Locate the cell with the specified text and output its (x, y) center coordinate. 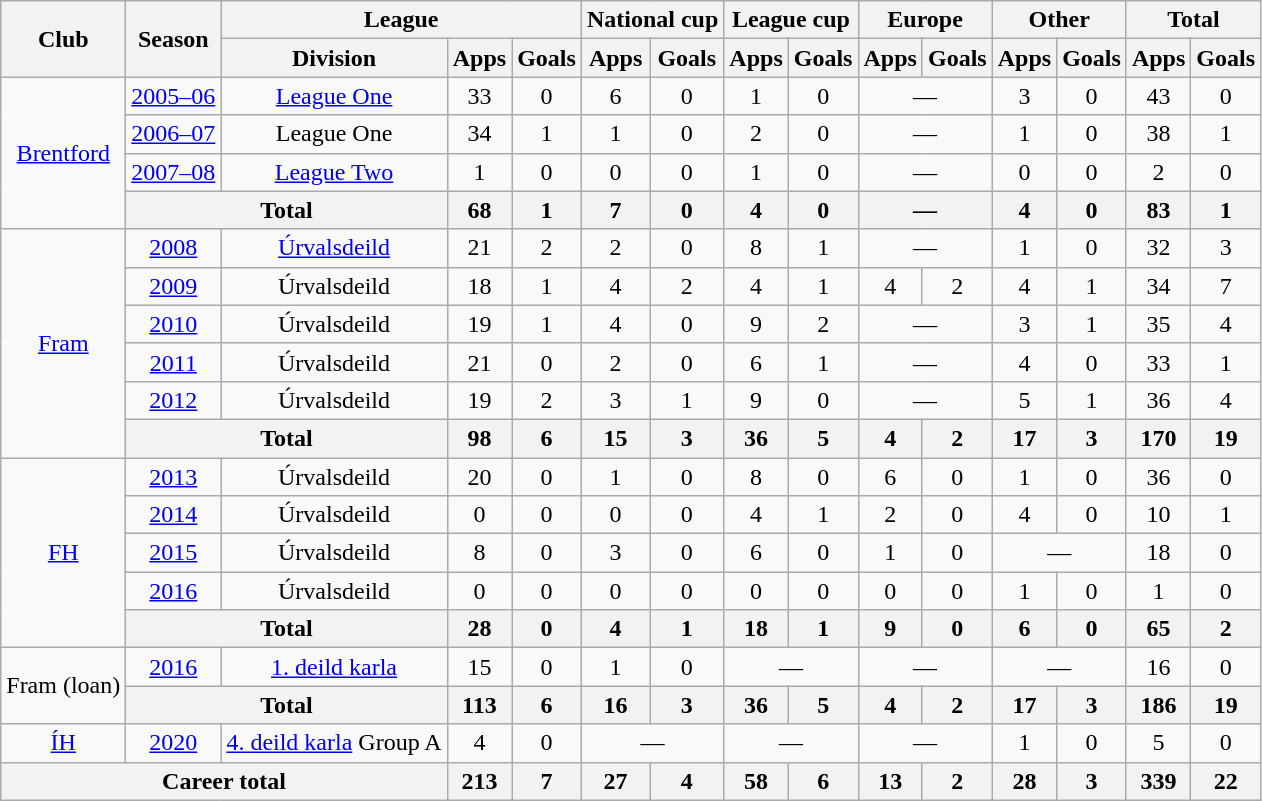
2011 (174, 362)
22 (1226, 781)
2012 (174, 400)
FH (64, 553)
Season (174, 39)
2014 (174, 515)
113 (479, 705)
2010 (174, 324)
Career total (224, 781)
National cup (652, 20)
Europe (925, 20)
2020 (174, 743)
2009 (174, 286)
13 (890, 781)
35 (1158, 324)
83 (1158, 210)
2013 (174, 477)
League (402, 20)
2015 (174, 553)
ÍH (64, 743)
32 (1158, 248)
38 (1158, 134)
2005–06 (174, 96)
Club (64, 39)
Fram (loan) (64, 686)
20 (479, 477)
2006–07 (174, 134)
Fram (64, 343)
339 (1158, 781)
186 (1158, 705)
Other (1059, 20)
League cup (791, 20)
170 (1158, 438)
League Two (334, 172)
58 (756, 781)
43 (1158, 96)
2008 (174, 248)
213 (479, 781)
27 (615, 781)
2007–08 (174, 172)
4. deild karla Group A (334, 743)
68 (479, 210)
10 (1158, 515)
Brentford (64, 153)
65 (1158, 629)
Division (334, 58)
98 (479, 438)
1. deild karla (334, 667)
